Find where the given text appears and provide that cell's center as [x, y] coordinate. 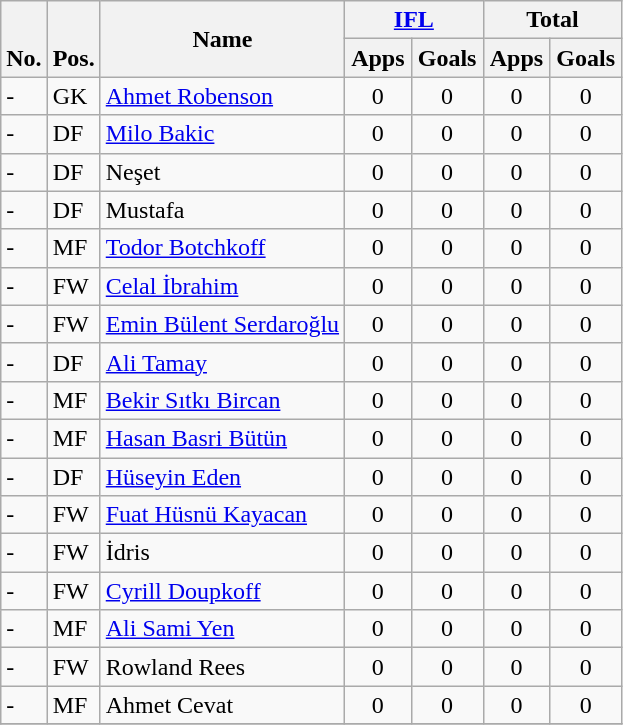
Milo Bakic [222, 134]
Bekir Sıtkı Bircan [222, 400]
Todor Botchkoff [222, 248]
İdris [222, 553]
Ahmet Cevat [222, 705]
Hasan Basri Bütün [222, 438]
GK [74, 96]
Ahmet Robenson [222, 96]
Emin Bülent Serdaroğlu [222, 324]
No. [24, 39]
Ali Tamay [222, 362]
Total [552, 20]
Celal İbrahim [222, 286]
Fuat Hüsnü Kayacan [222, 515]
Rowland Rees [222, 667]
Neşet [222, 172]
Hüseyin Eden [222, 477]
Pos. [74, 39]
Name [222, 39]
Mustafa [222, 210]
Ali Sami Yen [222, 629]
IFL [414, 20]
Cyrill Doupkoff [222, 591]
